Find where the given text appears and provide that cell's center as (X, Y) coordinate. 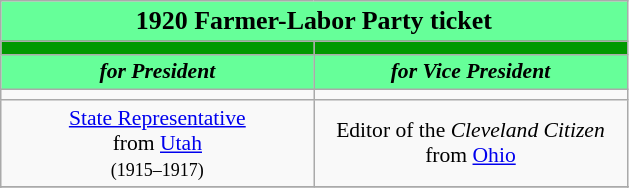
State Representativefrom Utah(1915–1917) (158, 144)
for President (158, 72)
1920 Farmer-Labor Party ticket (314, 21)
for Vice President (470, 72)
Editor of the Cleveland Citizenfrom Ohio (470, 144)
